Detect which cell encompasses the target text, then output its [x, y] center coordinate. 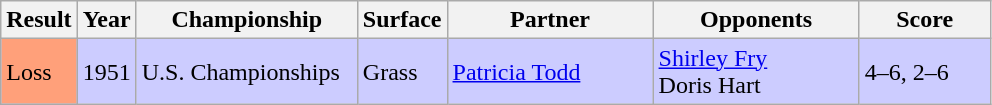
1951 [106, 72]
Patricia Todd [550, 72]
Loss [39, 72]
Result [39, 20]
U.S. Championships [246, 72]
Partner [550, 20]
4–6, 2–6 [924, 72]
Surface [402, 20]
Opponents [756, 20]
Grass [402, 72]
Championship [246, 20]
Score [924, 20]
Shirley Fry Doris Hart [756, 72]
Year [106, 20]
